Find where the given text appears and provide that cell's center as [X, Y] coordinate. 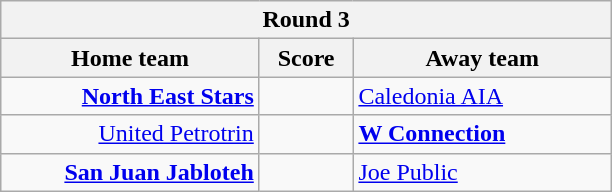
Score [306, 58]
W Connection [482, 134]
Away team [482, 58]
North East Stars [130, 96]
United Petrotrin [130, 134]
San Juan Jabloteh [130, 172]
Joe Public [482, 172]
Caledonia AIA [482, 96]
Round 3 [306, 20]
Home team [130, 58]
